Return [x, y] of the center of cell containing provided text 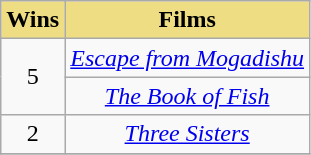
Escape from Mogadishu [188, 58]
Three Sisters [188, 134]
2 [33, 134]
5 [33, 77]
The Book of Fish [188, 96]
Wins [33, 20]
Films [188, 20]
